Return the (x, y) coordinate for the center point of the cell that contains the specified text.  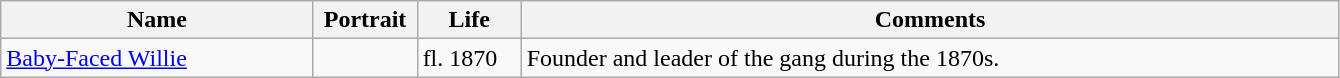
Baby-Faced Willie (157, 58)
Comments (930, 20)
fl. 1870 (469, 58)
Life (469, 20)
Portrait (365, 20)
Founder and leader of the gang during the 1870s. (930, 58)
Name (157, 20)
